Scan for the cell matching the given text and deliver its [X, Y] coordinate at center. 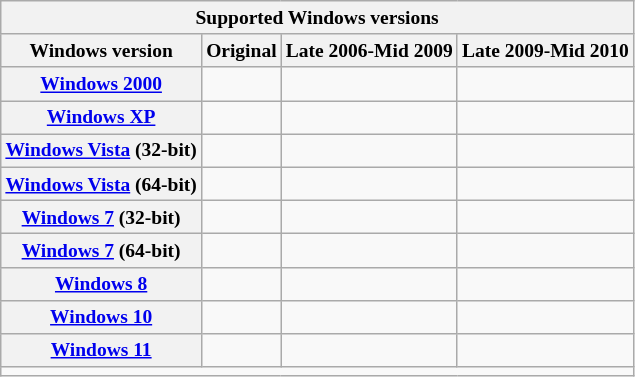
Windows Vista (64-bit) [102, 184]
Windows Vista (32-bit) [102, 150]
Late 2006-Mid 2009 [369, 50]
Windows 11 [102, 350]
Windows XP [102, 118]
Windows version [102, 50]
Late 2009-Mid 2010 [545, 50]
Supported Windows versions [318, 18]
Original [241, 50]
Windows 2000 [102, 84]
Windows 8 [102, 284]
Windows 10 [102, 316]
Windows 7 (64-bit) [102, 250]
Windows 7 (32-bit) [102, 216]
